Capture the cell that displays the provided text and extract its (x, y) central coordinate. 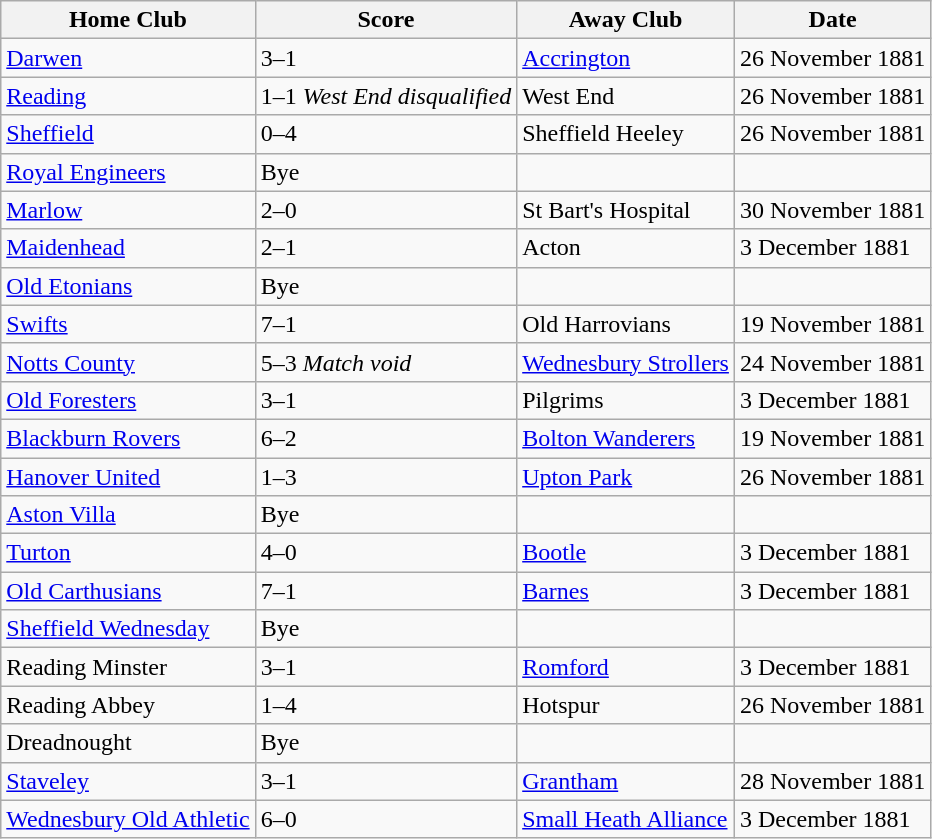
Marlow (128, 210)
1–3 (386, 477)
Reading Minster (128, 667)
Home Club (128, 20)
Barnes (626, 591)
30 November 1881 (832, 210)
Acton (626, 248)
5–3 Match void (386, 362)
6–0 (386, 819)
Sheffield Wednesday (128, 629)
Old Etonians (128, 286)
Bootle (626, 553)
6–2 (386, 438)
Pilgrims (626, 400)
Maidenhead (128, 248)
1–4 (386, 705)
Upton Park (626, 477)
Accrington (626, 58)
28 November 1881 (832, 781)
Dreadnought (128, 743)
Aston Villa (128, 515)
Hanover United (128, 477)
West End (626, 96)
2–1 (386, 248)
Old Carthusians (128, 591)
Darwen (128, 58)
Reading Abbey (128, 705)
Wednesbury Old Athletic (128, 819)
24 November 1881 (832, 362)
Staveley (128, 781)
Away Club (626, 20)
Bolton Wanderers (626, 438)
Swifts (128, 324)
Romford (626, 667)
Sheffield (128, 134)
St Bart's Hospital (626, 210)
Hotspur (626, 705)
Royal Engineers (128, 172)
4–0 (386, 553)
Grantham (626, 781)
Sheffield Heeley (626, 134)
Turton (128, 553)
1–1 West End disqualified (386, 96)
Date (832, 20)
Wednesbury Strollers (626, 362)
Notts County (128, 362)
Old Foresters (128, 400)
Reading (128, 96)
Old Harrovians (626, 324)
Blackburn Rovers (128, 438)
Small Heath Alliance (626, 819)
Score (386, 20)
2–0 (386, 210)
0–4 (386, 134)
